Output the [x, y] coordinate of the center of the cell containing the given text.  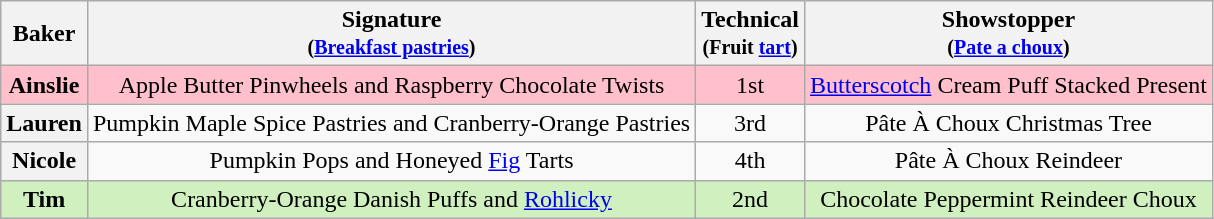
Tim [44, 199]
Cranberry-Orange Danish Puffs and Rohlicky [391, 199]
1st [750, 85]
Butterscotch Cream Puff Stacked Present [1009, 85]
Pâte À Choux Reindeer [1009, 161]
Baker [44, 34]
4th [750, 161]
Signature(Breakfast pastries) [391, 34]
Showstopper(Pate a choux) [1009, 34]
Chocolate Peppermint Reindeer Choux [1009, 199]
Nicole [44, 161]
Apple Butter Pinwheels and Raspberry Chocolate Twists [391, 85]
2nd [750, 199]
Ainslie [44, 85]
3rd [750, 123]
Pâte À Choux Christmas Tree [1009, 123]
Pumpkin Pops and Honeyed Fig Tarts [391, 161]
Pumpkin Maple Spice Pastries and Cranberry-Orange Pastries [391, 123]
Lauren [44, 123]
Technical(Fruit tart) [750, 34]
